Provide the [X, Y] coordinate of the cell's center where the given text is located.  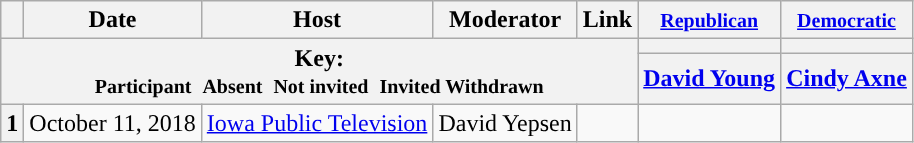
Democratic [847, 20]
Cindy Axne [847, 78]
Key: Participant Absent Not invited Invited Withdrawn [320, 72]
Date [112, 20]
Iowa Public Television [317, 123]
Republican [710, 20]
Host [317, 20]
David Yepsen [505, 123]
October 11, 2018 [112, 123]
Moderator [505, 20]
1 [12, 123]
Link [607, 20]
David Young [710, 78]
